Scan for the cell matching the given text and deliver its (x, y) coordinate at center. 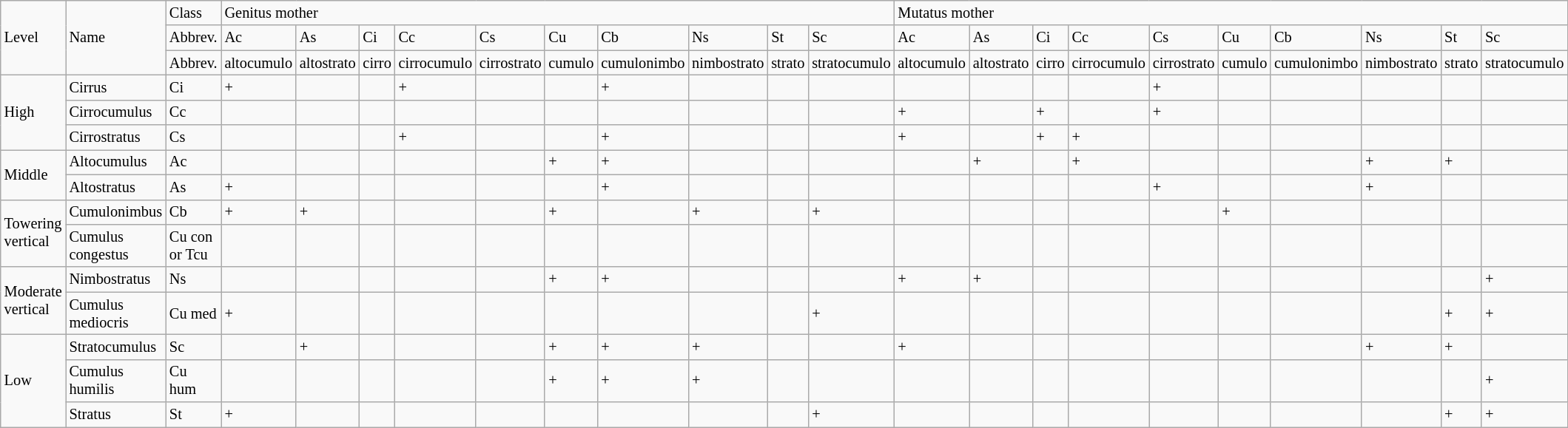
Low (33, 380)
Cu con or Tcu (194, 245)
High (33, 112)
Level (33, 37)
Cumulonimbus (115, 212)
Cumulushumilis (115, 381)
Cumuluscongestus (115, 245)
Cumulusmediocris (115, 313)
Cirrus (115, 87)
Altocumulus (115, 162)
Toweringvertical (33, 234)
Cirrostratus (115, 137)
Altostratus (115, 187)
Nimbostratus (115, 279)
Middle (33, 174)
Cirrocumulus (115, 112)
Name (115, 37)
Stratus (115, 415)
Mutatus mother (1231, 13)
Genitus mother (558, 13)
Cu hum (194, 381)
Class (194, 13)
Stratocumulus (115, 347)
Moderatevertical (33, 300)
Cu med (194, 313)
